Pinpoint the cell where the given text exists, returning its [X, Y] midpoint coordinate. 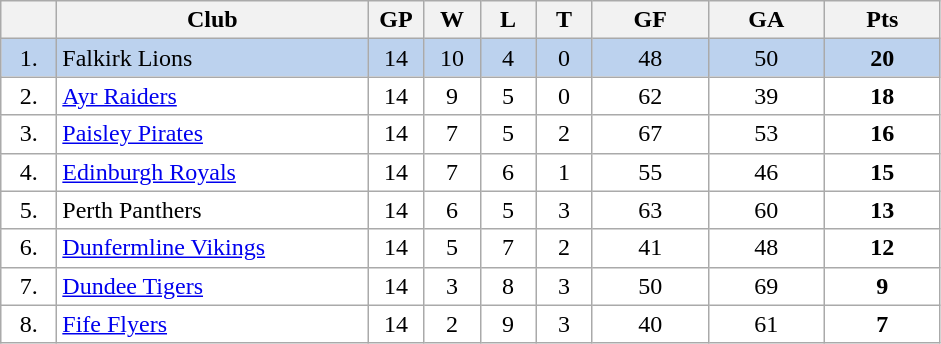
62 [650, 96]
6. [29, 248]
Ayr Raiders [212, 96]
61 [766, 324]
15 [882, 172]
67 [650, 134]
Dunfermline Vikings [212, 248]
10 [452, 58]
GA [766, 20]
3. [29, 134]
8 [508, 286]
39 [766, 96]
GF [650, 20]
5. [29, 210]
41 [650, 248]
60 [766, 210]
16 [882, 134]
Perth Panthers [212, 210]
13 [882, 210]
55 [650, 172]
12 [882, 248]
1 [564, 172]
Fife Flyers [212, 324]
1. [29, 58]
4. [29, 172]
8. [29, 324]
Club [212, 20]
7. [29, 286]
2. [29, 96]
69 [766, 286]
63 [650, 210]
53 [766, 134]
40 [650, 324]
Dundee Tigers [212, 286]
Edinburgh Royals [212, 172]
18 [882, 96]
Pts [882, 20]
GP [396, 20]
46 [766, 172]
4 [508, 58]
Paisley Pirates [212, 134]
T [564, 20]
W [452, 20]
L [508, 20]
Falkirk Lions [212, 58]
20 [882, 58]
